Provide the [x, y] coordinate of the cell's center where the given text is located.  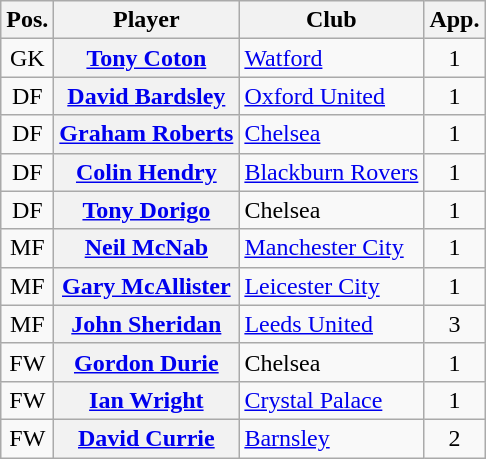
Manchester City [332, 248]
David Bardsley [146, 96]
3 [454, 324]
Ian Wright [146, 400]
Club [332, 20]
Tony Coton [146, 58]
Leicester City [332, 286]
Blackburn Rovers [332, 172]
2 [454, 438]
David Currie [146, 438]
John Sheridan [146, 324]
Pos. [28, 20]
App. [454, 20]
Colin Hendry [146, 172]
Oxford United [332, 96]
Player [146, 20]
Graham Roberts [146, 134]
Gary McAllister [146, 286]
Neil McNab [146, 248]
Leeds United [332, 324]
GK [28, 58]
Barnsley [332, 438]
Watford [332, 58]
Tony Dorigo [146, 210]
Crystal Palace [332, 400]
Gordon Durie [146, 362]
